Return [x, y] of the center of cell containing provided text 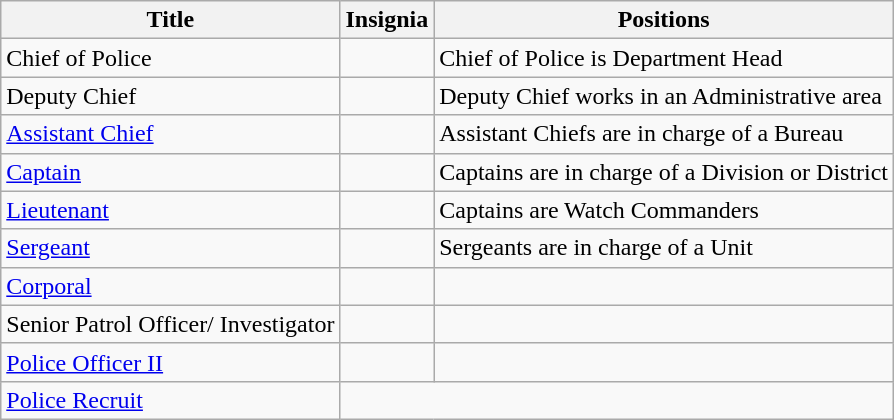
Sergeants are in charge of a Unit [664, 248]
Captains are Watch Commanders [664, 210]
Positions [664, 20]
Captains are in charge of a Division or District [664, 172]
Chief of Police [170, 58]
Assistant Chiefs are in charge of a Bureau [664, 134]
Insignia [387, 20]
Lieutenant [170, 210]
Title [170, 20]
Chief of Police is Department Head [664, 58]
Police Recruit [170, 400]
Captain [170, 172]
Assistant Chief [170, 134]
Deputy Chief works in an Administrative area [664, 96]
Senior Patrol Officer/ Investigator [170, 324]
Deputy Chief [170, 96]
Sergeant [170, 248]
Corporal [170, 286]
Police Officer II [170, 362]
